Determine the (x, y) coordinate at the center of the cell enclosing the given text.  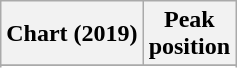
Peakposition (189, 34)
Chart (2019) (72, 34)
